Capture the cell that displays the provided text and extract its [X, Y] central coordinate. 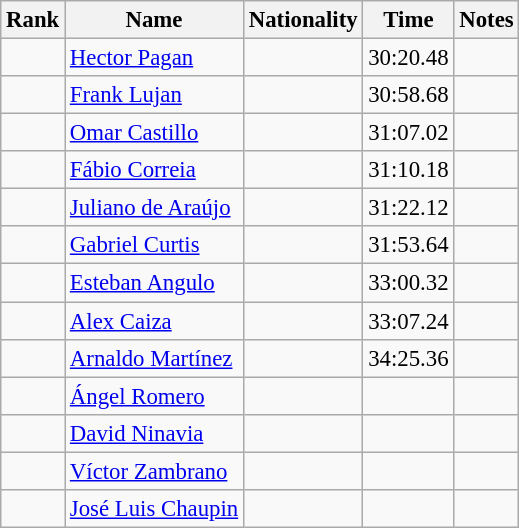
José Luis Chaupin [154, 509]
Rank [33, 20]
Time [408, 20]
Notes [486, 20]
Omar Castillo [154, 133]
30:20.48 [408, 58]
Frank Lujan [154, 95]
Juliano de Araújo [154, 208]
Fábio Correia [154, 170]
Arnaldo Martínez [154, 358]
Name [154, 20]
31:10.18 [408, 170]
30:58.68 [408, 95]
Alex Caiza [154, 321]
33:07.24 [408, 321]
Hector Pagan [154, 58]
Esteban Angulo [154, 283]
Gabriel Curtis [154, 245]
31:53.64 [408, 245]
Nationality [302, 20]
31:07.02 [408, 133]
Víctor Zambrano [154, 471]
34:25.36 [408, 358]
31:22.12 [408, 208]
Ángel Romero [154, 396]
David Ninavia [154, 433]
33:00.32 [408, 283]
